Provide the [X, Y] coordinate of the cell's center where the given text is located.  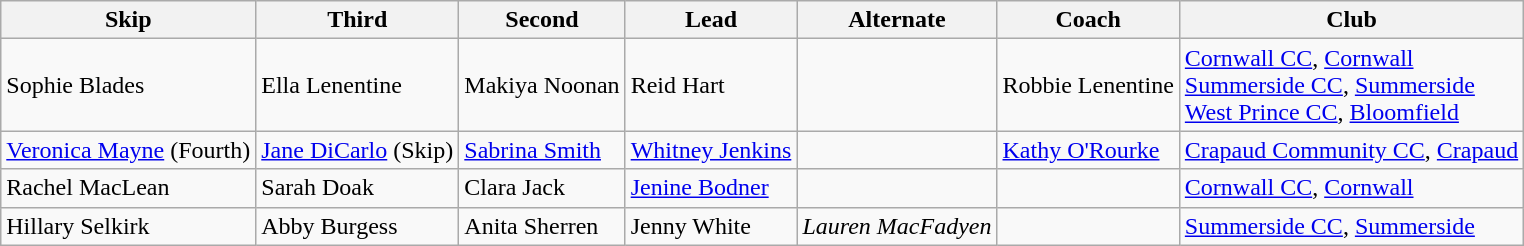
Jenine Bodner [711, 188]
Hillary Selkirk [128, 226]
Rachel MacLean [128, 188]
Jenny White [711, 226]
Jane DiCarlo (Skip) [358, 150]
Robbie Lenentine [1088, 85]
Club [1351, 20]
Kathy O'Rourke [1088, 150]
Second [542, 20]
Ella Lenentine [358, 85]
Lauren MacFadyen [897, 226]
Sarah Doak [358, 188]
Reid Hart [711, 85]
Third [358, 20]
Anita Sherren [542, 226]
Makiya Noonan [542, 85]
Clara Jack [542, 188]
Summerside CC, Summerside [1351, 226]
Sophie Blades [128, 85]
Alternate [897, 20]
Crapaud Community CC, Crapaud [1351, 150]
Cornwall CC, Cornwall [1351, 188]
Sabrina Smith [542, 150]
Skip [128, 20]
Veronica Mayne (Fourth) [128, 150]
Abby Burgess [358, 226]
Whitney Jenkins [711, 150]
Lead [711, 20]
Coach [1088, 20]
Cornwall CC, Cornwall Summerside CC, Summerside West Prince CC, Bloomfield [1351, 85]
